For the text-containing cell, return its midpoint in [x, y] coordinate format. 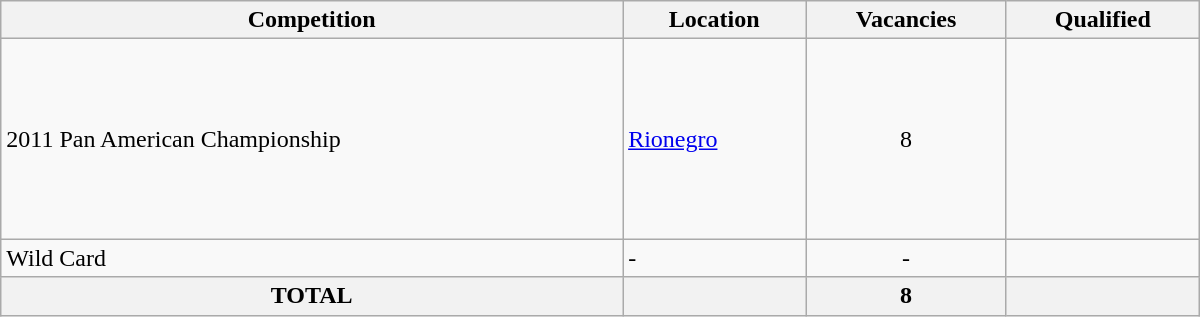
Location [714, 20]
Qualified [1102, 20]
TOTAL [312, 296]
Vacancies [906, 20]
Competition [312, 20]
2011 Pan American Championship [312, 139]
Rionegro [714, 139]
Wild Card [312, 258]
